Return (x, y) of the center of cell containing provided text 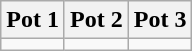
Pot 1 (33, 20)
Pot 3 (160, 20)
Pot 2 (96, 20)
